Pinpoint the cell where the given text exists, returning its (X, Y) midpoint coordinate. 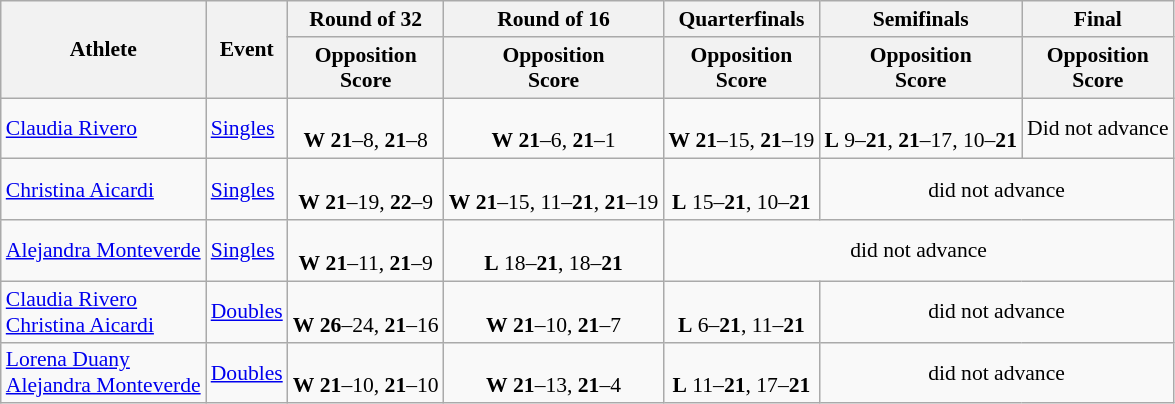
W 26–24, 21–16 (366, 312)
L 15–21, 10–21 (741, 190)
Round of 16 (554, 19)
Round of 32 (366, 19)
Lorena DuanyAlejandra Monteverde (104, 372)
Did not advance (1098, 128)
Event (247, 50)
Claudia RiveroChristina Aicardi (104, 312)
W 21–11, 21–9 (366, 250)
L 11–21, 17–21 (741, 372)
W 21–10, 21–7 (554, 312)
W 21–13, 21–4 (554, 372)
L 9–21, 21–17, 10–21 (920, 128)
Claudia Rivero (104, 128)
Christina Aicardi (104, 190)
L 6–21, 11–21 (741, 312)
W 21–15, 11–21, 21–19 (554, 190)
W 21–6, 21–1 (554, 128)
Alejandra Monteverde (104, 250)
W 21–10, 21–10 (366, 372)
Quarterfinals (741, 19)
Semifinals (920, 19)
W 21–8, 21–8 (366, 128)
L 18–21, 18–21 (554, 250)
W 21–15, 21–19 (741, 128)
Athlete (104, 50)
Final (1098, 19)
W 21–19, 22–9 (366, 190)
